Provide the [X, Y] coordinate of the cell's center where the given text is located.  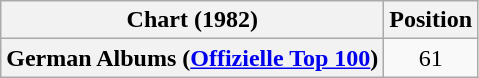
Position [431, 20]
Chart (1982) [192, 20]
61 [431, 58]
German Albums (Offizielle Top 100) [192, 58]
